Detect which cell encompasses the target text, then output its [x, y] center coordinate. 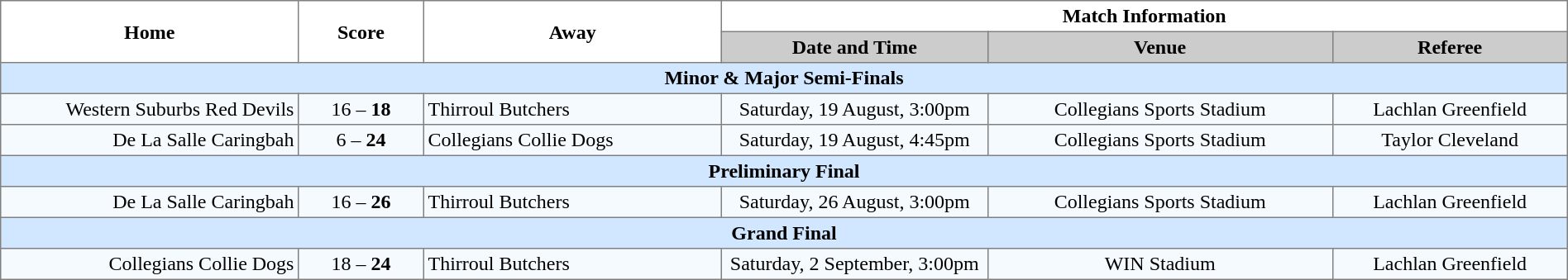
Saturday, 19 August, 4:45pm [854, 140]
WIN Stadium [1159, 264]
Away [572, 31]
Home [150, 31]
Saturday, 26 August, 3:00pm [854, 202]
Saturday, 2 September, 3:00pm [854, 264]
Score [361, 31]
Date and Time [854, 47]
16 – 26 [361, 202]
16 – 18 [361, 109]
Grand Final [784, 233]
6 – 24 [361, 140]
Match Information [1145, 17]
Venue [1159, 47]
Minor & Major Semi-Finals [784, 78]
Taylor Cleveland [1450, 140]
18 – 24 [361, 264]
Referee [1450, 47]
Preliminary Final [784, 171]
Western Suburbs Red Devils [150, 109]
Saturday, 19 August, 3:00pm [854, 109]
